Scan for the cell matching the given text and deliver its (X, Y) coordinate at center. 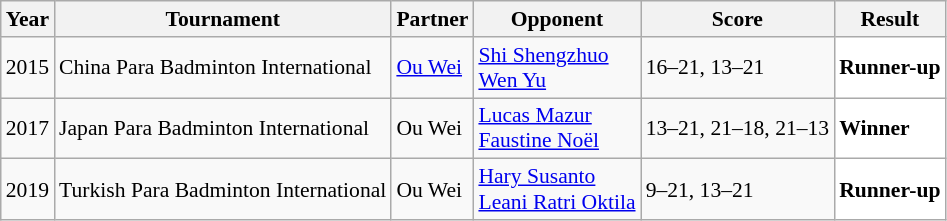
Shi Shengzhuo Wen Yu (556, 68)
China Para Badminton International (222, 68)
Partner (432, 19)
Japan Para Badminton International (222, 128)
13–21, 21–18, 21–13 (738, 128)
Opponent (556, 19)
9–21, 13–21 (738, 190)
Hary Susanto Leani Ratri Oktila (556, 190)
Result (890, 19)
2015 (28, 68)
16–21, 13–21 (738, 68)
2019 (28, 190)
Score (738, 19)
2017 (28, 128)
Year (28, 19)
Winner (890, 128)
Tournament (222, 19)
Lucas Mazur Faustine Noël (556, 128)
Turkish Para Badminton International (222, 190)
